Return the [x, y] coordinate for the center point of the cell that contains the specified text.  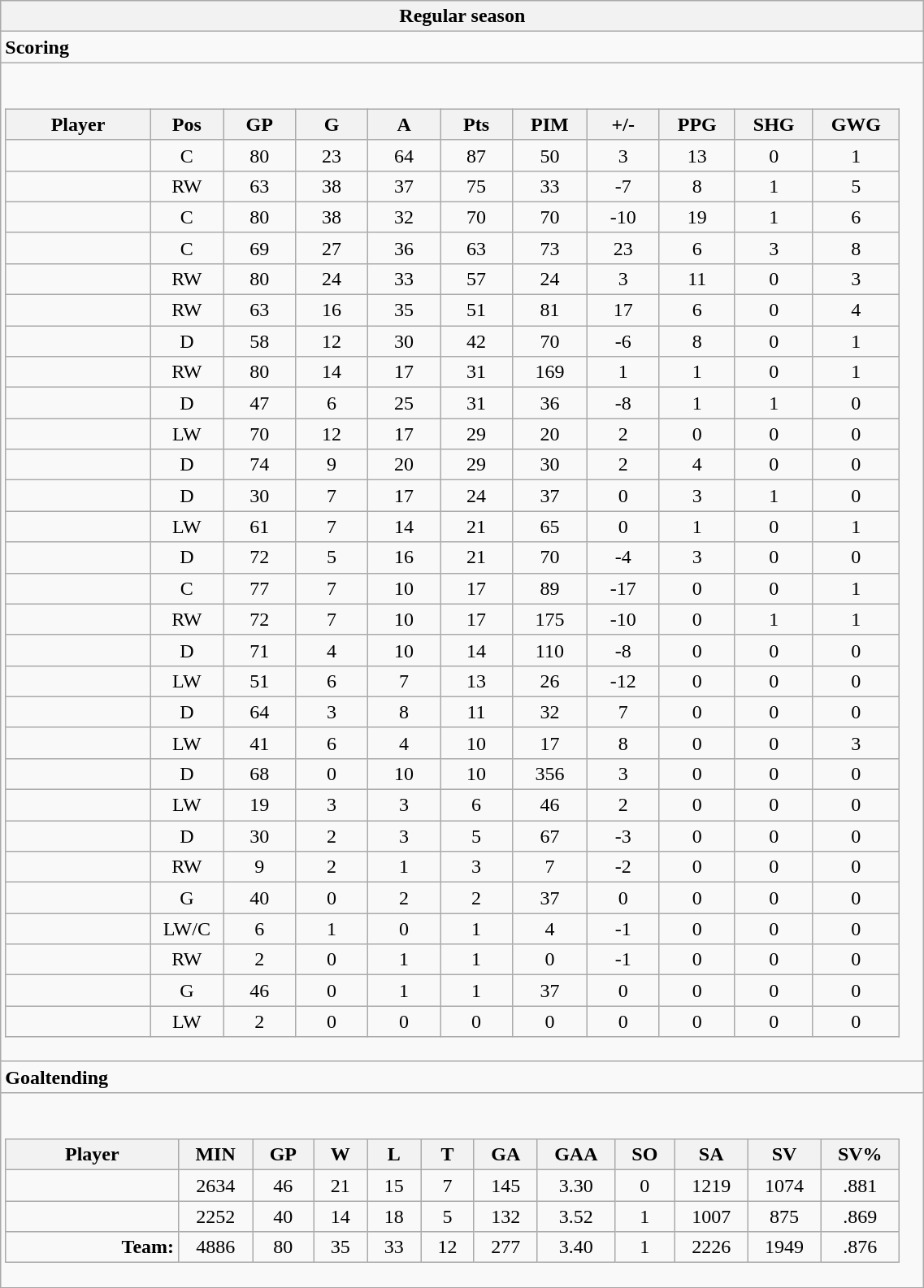
Team: [93, 1247]
.876 [860, 1247]
1074 [784, 1186]
1219 [711, 1186]
-17 [623, 588]
-6 [623, 341]
110 [550, 650]
-12 [623, 681]
L [394, 1155]
68 [260, 774]
87 [476, 155]
15 [394, 1186]
42 [476, 341]
75 [476, 186]
.869 [860, 1216]
-4 [623, 557]
57 [476, 279]
SV [784, 1155]
18 [394, 1216]
61 [260, 527]
PIM [550, 124]
58 [260, 341]
W [341, 1155]
2226 [711, 1247]
41 [260, 743]
Pts [476, 124]
77 [260, 588]
175 [550, 619]
169 [550, 372]
SV% [860, 1155]
2634 [216, 1186]
GAA [575, 1155]
27 [332, 248]
Regular season [462, 16]
81 [550, 310]
T [448, 1155]
1007 [711, 1216]
-2 [623, 867]
50 [550, 155]
A [405, 124]
3.52 [575, 1216]
73 [550, 248]
1949 [784, 1247]
145 [505, 1186]
SA [711, 1155]
69 [260, 248]
47 [260, 403]
74 [260, 465]
2252 [216, 1216]
3.40 [575, 1247]
25 [405, 403]
277 [505, 1247]
-7 [623, 186]
Pos [187, 124]
26 [550, 681]
Goaltending [462, 1077]
LW/C [187, 929]
SO [644, 1155]
-3 [623, 836]
.881 [860, 1186]
GA [505, 1155]
MIN [216, 1155]
SHG [774, 124]
PPG [697, 124]
132 [505, 1216]
67 [550, 836]
GWG [856, 124]
65 [550, 527]
3.30 [575, 1186]
875 [784, 1216]
4886 [216, 1247]
+/- [623, 124]
356 [550, 774]
71 [260, 650]
Scoring [462, 47]
89 [550, 588]
